Capture the cell that displays the provided text and extract its (X, Y) central coordinate. 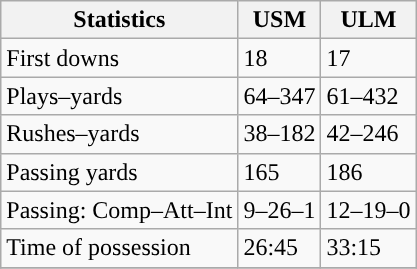
Passing: Comp–Att–Int (120, 210)
17 (368, 58)
Plays–yards (120, 96)
Time of possession (120, 248)
165 (280, 172)
42–246 (368, 134)
9–26–1 (280, 210)
186 (368, 172)
USM (280, 20)
18 (280, 58)
61–432 (368, 96)
Passing yards (120, 172)
26:45 (280, 248)
ULM (368, 20)
12–19–0 (368, 210)
Statistics (120, 20)
Rushes–yards (120, 134)
64–347 (280, 96)
33:15 (368, 248)
38–182 (280, 134)
First downs (120, 58)
